Output the [x, y] coordinate of the center of the cell containing the given text.  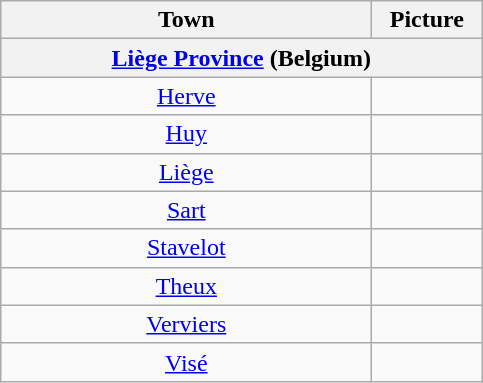
Herve [186, 96]
Liège Province (Belgium) [242, 58]
Verviers [186, 324]
Stavelot [186, 248]
Town [186, 20]
Visé [186, 362]
Sart [186, 210]
Picture [427, 20]
Liège [186, 172]
Theux [186, 286]
Huy [186, 134]
